Scan for the cell matching the given text and deliver its (X, Y) coordinate at center. 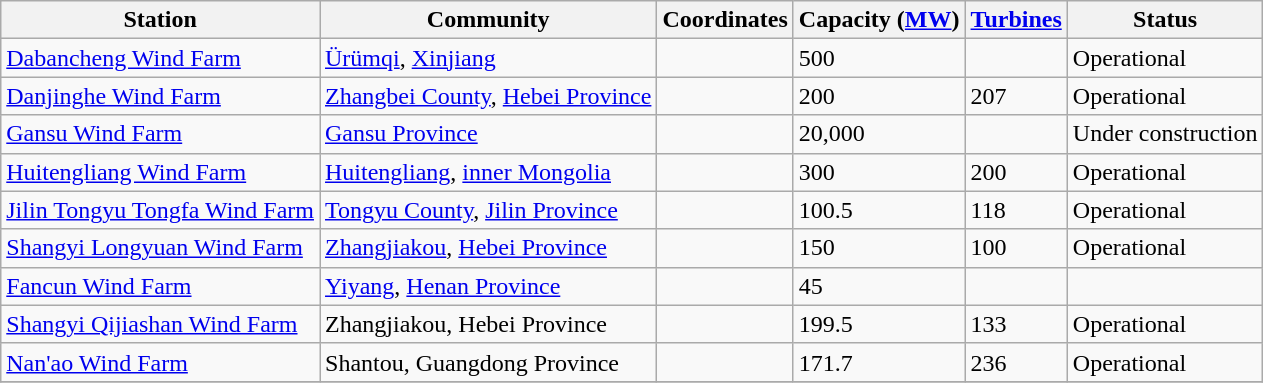
Nan'ao Wind Farm (160, 362)
Ürümqi, Xinjiang (488, 58)
Shangyi Qijiashan Wind Farm (160, 324)
133 (1016, 324)
Under construction (1165, 134)
45 (879, 286)
Dabancheng Wind Farm (160, 58)
Coordinates (725, 20)
Station (160, 20)
Status (1165, 20)
100 (1016, 248)
100.5 (879, 210)
Tongyu County, Jilin Province (488, 210)
150 (879, 248)
Huitengliang, inner Mongolia (488, 172)
Shangyi Longyuan Wind Farm (160, 248)
Huitengliang Wind Farm (160, 172)
Danjinghe Wind Farm (160, 96)
171.7 (879, 362)
Jilin Tongyu Tongfa Wind Farm (160, 210)
236 (1016, 362)
Turbines (1016, 20)
199.5 (879, 324)
Gansu Province (488, 134)
Capacity (MW) (879, 20)
Shantou, Guangdong Province (488, 362)
Fancun Wind Farm (160, 286)
300 (879, 172)
118 (1016, 210)
207 (1016, 96)
Yiyang, Henan Province (488, 286)
Community (488, 20)
500 (879, 58)
Gansu Wind Farm (160, 134)
Zhangbei County, Hebei Province (488, 96)
20,000 (879, 134)
